For the text-containing cell, return its midpoint in (X, Y) coordinate format. 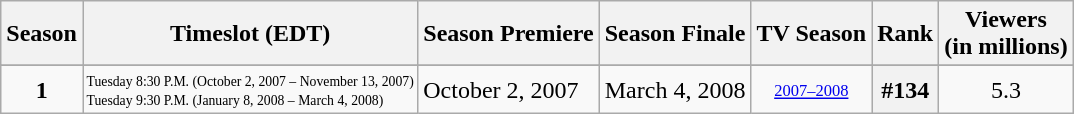
Season (42, 34)
Season Premiere (508, 34)
2007–2008 (812, 90)
Rank (906, 34)
#134 (906, 90)
Timeslot (EDT) (250, 34)
October 2, 2007 (508, 90)
Tuesday 8:30 P.M. (October 2, 2007 – November 13, 2007) Tuesday 9:30 P.M. (January 8, 2008 – March 4, 2008) (250, 90)
Season Finale (675, 34)
5.3 (1006, 90)
TV Season (812, 34)
Viewers(in millions) (1006, 34)
1 (42, 90)
March 4, 2008 (675, 90)
